Provide the [x, y] coordinate of the cell's center where the given text is located.  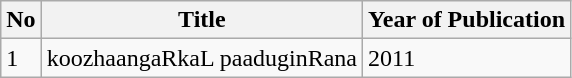
1 [21, 58]
No [21, 20]
Title [202, 20]
Year of Publication [467, 20]
2011 [467, 58]
koozhaangaRkaL paaduginRana [202, 58]
